Extract the [X, Y] coordinate from the center of the cell holding the provided text.  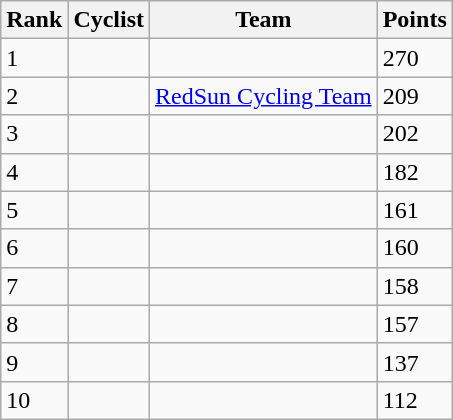
157 [414, 324]
RedSun Cycling Team [264, 96]
182 [414, 172]
10 [34, 400]
Rank [34, 20]
270 [414, 58]
160 [414, 248]
Team [264, 20]
1 [34, 58]
112 [414, 400]
209 [414, 96]
3 [34, 134]
161 [414, 210]
Points [414, 20]
6 [34, 248]
137 [414, 362]
8 [34, 324]
Cyclist [109, 20]
2 [34, 96]
158 [414, 286]
5 [34, 210]
7 [34, 286]
4 [34, 172]
9 [34, 362]
202 [414, 134]
